Identify which cell holds the provided text, then report its [X, Y] central coordinate. 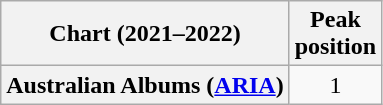
Peakposition [335, 34]
Chart (2021–2022) [145, 34]
1 [335, 85]
Australian Albums (ARIA) [145, 85]
